Return the [X, Y] coordinate for the center point of the cell that contains the specified text.  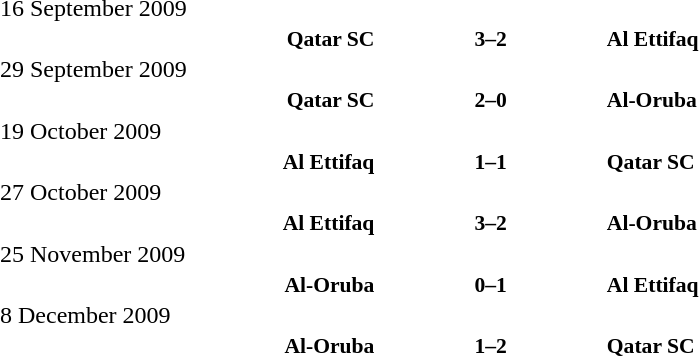
0–1 [490, 284]
2–0 [490, 100]
1–1 [490, 162]
